Pinpoint the cell where the given text exists, returning its (X, Y) midpoint coordinate. 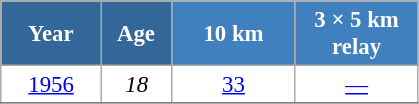
3 × 5 km relay (356, 34)
10 km (234, 34)
Age (136, 34)
18 (136, 85)
33 (234, 85)
Year (52, 34)
1956 (52, 85)
— (356, 85)
